Scan for the cell matching the given text and deliver its (x, y) coordinate at center. 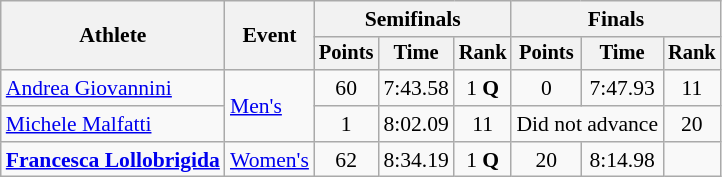
20 (692, 124)
8:02.09 (416, 124)
Andrea Giovannini (113, 88)
1 Q (483, 88)
Finals (616, 19)
Michele Malfatti (113, 124)
Semifinals (412, 19)
7:47.93 (622, 88)
Men's (270, 106)
60 (346, 88)
0 (546, 88)
7:43.58 (416, 88)
Athlete (113, 36)
Did not advance (587, 124)
1 (346, 124)
Event (270, 36)
